Return the [x, y] coordinate for the center point of the cell that contains the specified text.  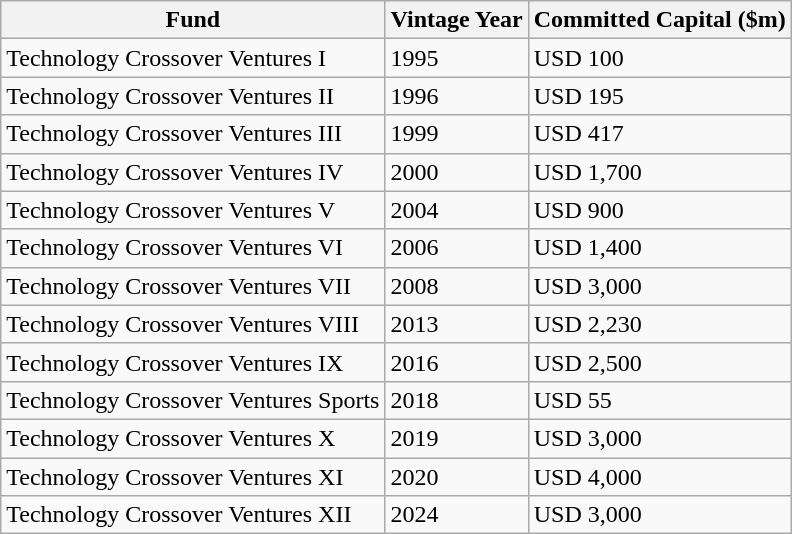
USD 2,500 [660, 362]
USD 55 [660, 400]
USD 900 [660, 210]
USD 1,400 [660, 248]
USD 4,000 [660, 477]
2020 [456, 477]
2006 [456, 248]
2000 [456, 172]
Technology Crossover Ventures X [193, 438]
1996 [456, 96]
Technology Crossover Ventures VII [193, 286]
2016 [456, 362]
Technology Crossover Ventures III [193, 134]
Technology Crossover Ventures IX [193, 362]
Technology Crossover Ventures IV [193, 172]
Technology Crossover Ventures Sports [193, 400]
USD 1,700 [660, 172]
Technology Crossover Ventures XII [193, 515]
2019 [456, 438]
Technology Crossover Ventures II [193, 96]
2004 [456, 210]
USD 100 [660, 58]
1999 [456, 134]
2024 [456, 515]
Technology Crossover Ventures VI [193, 248]
USD 417 [660, 134]
1995 [456, 58]
2013 [456, 324]
USD 195 [660, 96]
Technology Crossover Ventures V [193, 210]
Fund [193, 20]
USD 2,230 [660, 324]
2018 [456, 400]
Committed Capital ($m) [660, 20]
Technology Crossover Ventures VIII [193, 324]
Vintage Year [456, 20]
2008 [456, 286]
Technology Crossover Ventures XI [193, 477]
Technology Crossover Ventures I [193, 58]
